Pinpoint the cell where the given text exists, returning its (X, Y) midpoint coordinate. 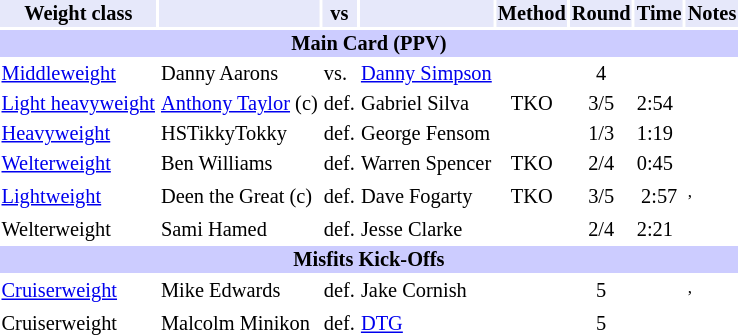
Mike Edwards (239, 291)
Cruiserweight (78, 291)
Deen the Great (c) (239, 196)
Middleweight (78, 74)
George Fensom (426, 134)
Notes (712, 14)
4 (601, 74)
HSTikkyTokky (239, 134)
Warren Spencer (426, 164)
Time (659, 14)
Misfits Kick-Offs (369, 258)
Jake Cornish (426, 291)
vs (339, 14)
Ben Williams (239, 164)
0:45 (659, 164)
vs. (339, 74)
2:21 (659, 228)
2:54 (659, 104)
Danny Aarons (239, 74)
Method (532, 14)
Weight class (78, 14)
Danny Simpson (426, 74)
Anthony Taylor (c) (239, 104)
1:19 (659, 134)
Dave Fogarty (426, 196)
Gabriel Silva (426, 104)
Heavyweight (78, 134)
Round (601, 14)
2:57 (659, 196)
Sami Hamed (239, 228)
1/3 (601, 134)
5 (601, 291)
Jesse Clarke (426, 228)
Lightweight (78, 196)
Light heavyweight (78, 104)
Main Card (PPV) (369, 44)
